Return [X, Y] of the center of cell containing provided text 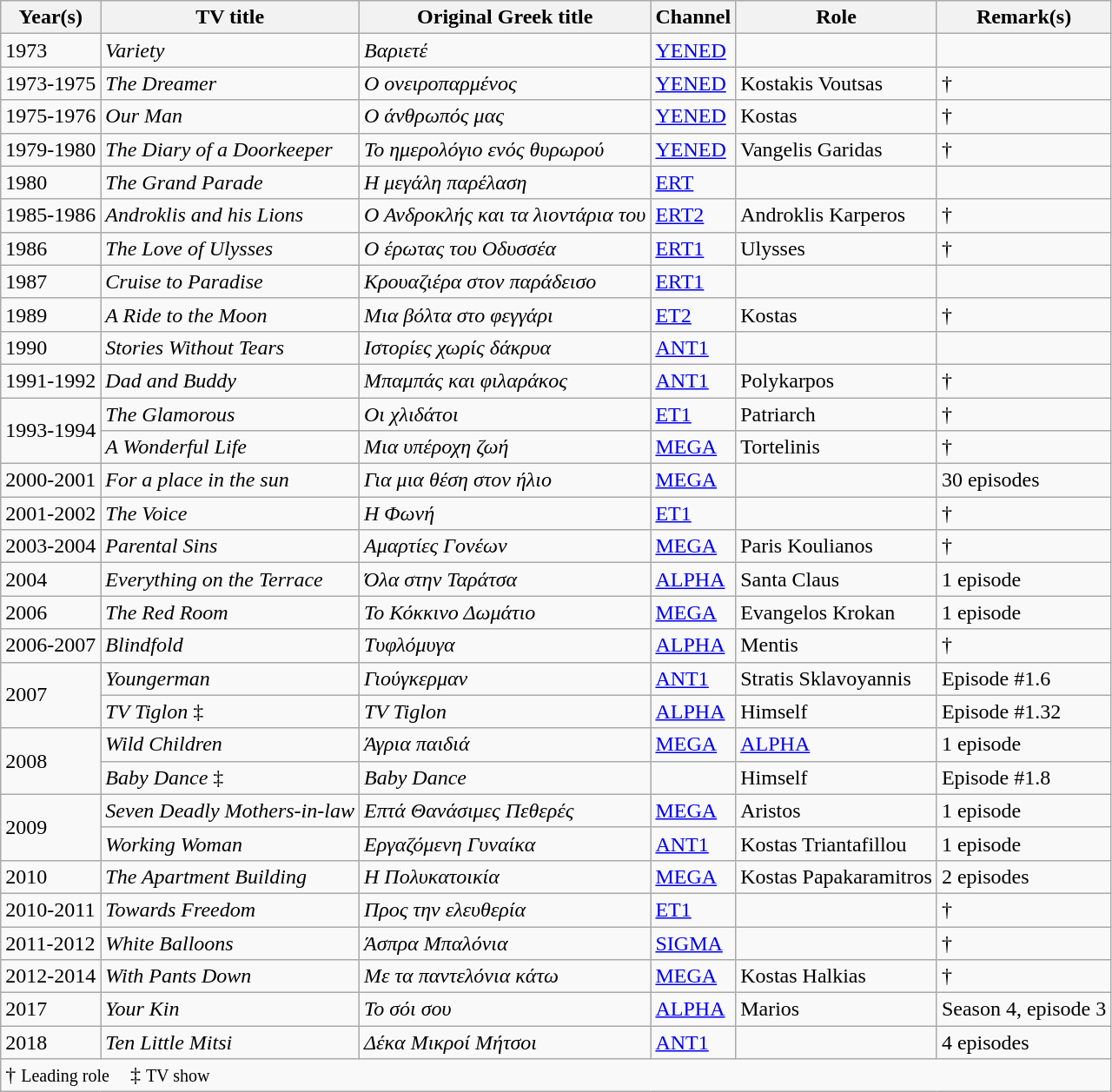
1993-1994 [50, 431]
Towards Freedom [230, 910]
Role [837, 17]
2006-2007 [50, 645]
2008 [50, 761]
1980 [50, 182]
† Leading role ‡ TV show [556, 1075]
Το ημερολόγιο ενός θυρωρού [504, 149]
Original Greek title [504, 17]
Working Woman [230, 844]
30 episodes [1023, 480]
Ten Little Mitsi [230, 1042]
Ο ονειροπαρμένος [504, 83]
Episode #1.6 [1023, 678]
2018 [50, 1042]
Εργαζόμενη Γυναίκα [504, 844]
1973 [50, 50]
2010 [50, 877]
Marios [837, 1009]
Βαριετέ [504, 50]
Cruise to Paradise [230, 281]
The Love of Ulysses [230, 248]
2012-2014 [50, 976]
Kostas Papakaramitros [837, 877]
Everything on the Terrace [230, 579]
TV title [230, 17]
1991-1992 [50, 381]
Blindfold [230, 645]
2 episodes [1023, 877]
TV Tiglon ‡ [230, 711]
1985-1986 [50, 215]
SIGMA [693, 943]
Episode #1.8 [1023, 778]
Wild Children [230, 745]
The Red Room [230, 612]
Year(s) [50, 17]
1990 [50, 347]
Ιστορίες χωρίς δάκρυα [504, 347]
Androklis and his Lions [230, 215]
Τυφλόμυγα [504, 645]
ET2 [693, 314]
Dad and Buddy [230, 381]
Άσπρα Μπαλόνια [504, 943]
Mentis [837, 645]
1987 [50, 281]
Για μια θέση στον ήλιο [504, 480]
2000-2001 [50, 480]
2010-2011 [50, 910]
ERT [693, 182]
1986 [50, 248]
Androklis Karperos [837, 215]
Variety [230, 50]
Youngerman [230, 678]
Με τα παντελόνια κάτω [504, 976]
Η μεγάλη παρέλαση [504, 182]
2006 [50, 612]
TV Tiglon [504, 711]
2017 [50, 1009]
Ο άνθρωπός μας [504, 116]
Your Kin [230, 1009]
The Grand Parade [230, 182]
Stratis Sklavoyannis [837, 678]
Baby Dance [504, 778]
Αμαρτίες Γονέων [504, 546]
Kostas Halkias [837, 976]
Μια υπέροχη ζωή [504, 447]
Kostas Triantafillou [837, 844]
Vangelis Garidas [837, 149]
Μια βόλτα στο φεγγάρι [504, 314]
Patriarch [837, 414]
Οι χλιδάτοι [504, 414]
Δέκα Μικροί Μήτσοι [504, 1042]
Η Πολυκατοικία [504, 877]
1989 [50, 314]
Aristos [837, 811]
Η Φωνή [504, 513]
Polykarpos [837, 381]
2003-2004 [50, 546]
Προς την ελευθερία [504, 910]
The Apartment Building [230, 877]
The Voice [230, 513]
Άγρια παιδιά [504, 745]
Seven Deadly Mothers-in-law [230, 811]
Kostakis Voutsas [837, 83]
1973-1975 [50, 83]
Season 4, episode 3 [1023, 1009]
Evangelos Krokan [837, 612]
For a place in the sun [230, 480]
A Ride to the Moon [230, 314]
2009 [50, 827]
Episode #1.32 [1023, 711]
Ulysses [837, 248]
White Balloons [230, 943]
The Glamorous [230, 414]
4 episodes [1023, 1042]
Paris Koulianos [837, 546]
2007 [50, 695]
Stories Without Tears [230, 347]
2004 [50, 579]
Επτά Θανάσιμες Πεθερές [504, 811]
2011-2012 [50, 943]
Όλα στην Ταράτσα [504, 579]
The Dreamer [230, 83]
Το σόι σου [504, 1009]
With Pants Down [230, 976]
Our Man [230, 116]
1979-1980 [50, 149]
Santa Claus [837, 579]
Ο έρωτας του Οδυσσέα [504, 248]
Baby Dance ‡ [230, 778]
1975-1976 [50, 116]
Parental Sins [230, 546]
Γιούγκερμαν [504, 678]
Ο Ανδροκλής και τα λιοντάρια του [504, 215]
Remark(s) [1023, 17]
The Diary of a Doorkeeper [230, 149]
Μπαμπάς και φιλαράκος [504, 381]
Channel [693, 17]
Tortelinis [837, 447]
Κρουαζιέρα στον παράδεισο [504, 281]
2001-2002 [50, 513]
A Wonderful Life [230, 447]
Το Κόκκινο Δωμάτιο [504, 612]
ERT2 [693, 215]
